Return [x, y] of the center of cell containing provided text 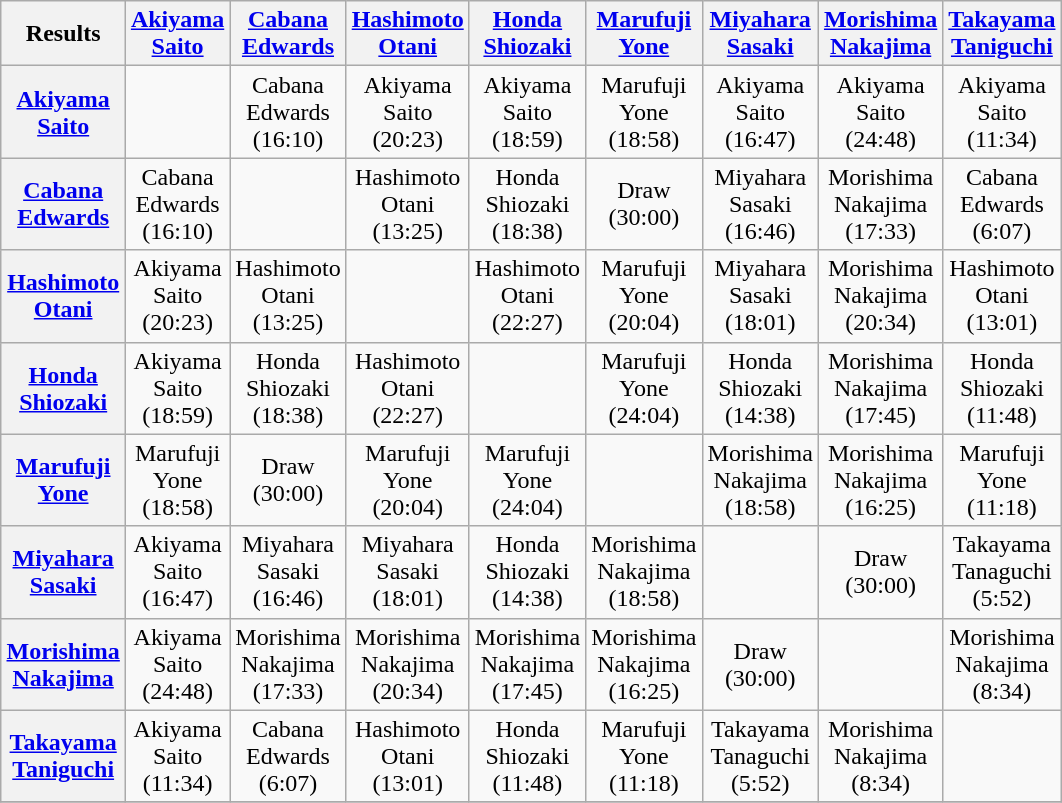
Results [63, 34]
